Output the [x, y] coordinate of the center of the cell containing the given text.  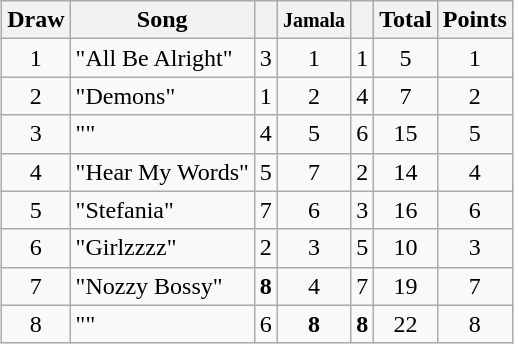
"All Be Alright" [162, 58]
"Stefania" [162, 210]
22 [406, 324]
10 [406, 248]
16 [406, 210]
Points [474, 20]
"Girlzzzz" [162, 248]
"Demons" [162, 96]
14 [406, 172]
Song [162, 20]
Jamala [314, 20]
Draw [36, 20]
19 [406, 286]
"Nozzy Bossy" [162, 286]
Total [406, 20]
15 [406, 134]
"Hear My Words" [162, 172]
